From the cell containing the given text, extract its center point as (X, Y) coordinate. 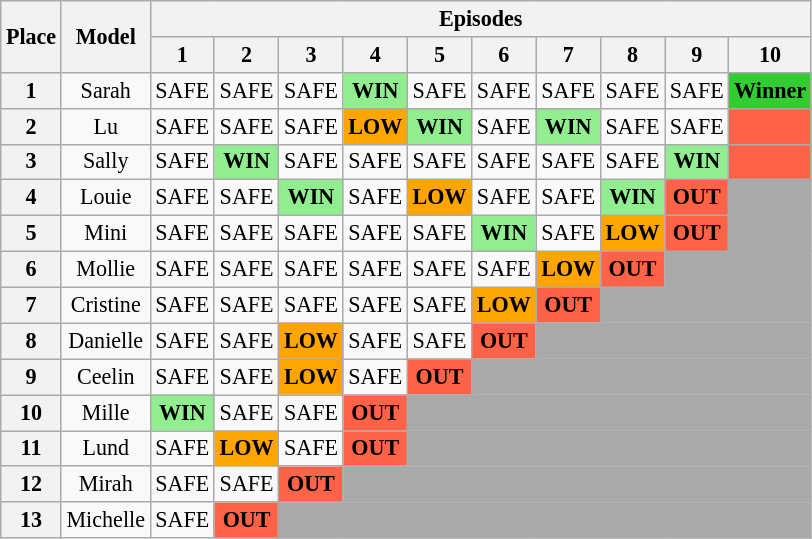
Place (32, 36)
Louie (106, 198)
Mollie (106, 269)
12 (32, 484)
Winner (770, 90)
Episodes (480, 18)
Lund (106, 448)
Mille (106, 412)
Mini (106, 233)
Lu (106, 126)
Sarah (106, 90)
13 (32, 520)
Sally (106, 162)
Michelle (106, 520)
11 (32, 448)
Cristine (106, 305)
Danielle (106, 341)
Model (106, 36)
Mirah (106, 484)
Ceelin (106, 377)
